For the text-containing cell, return its midpoint in (x, y) coordinate format. 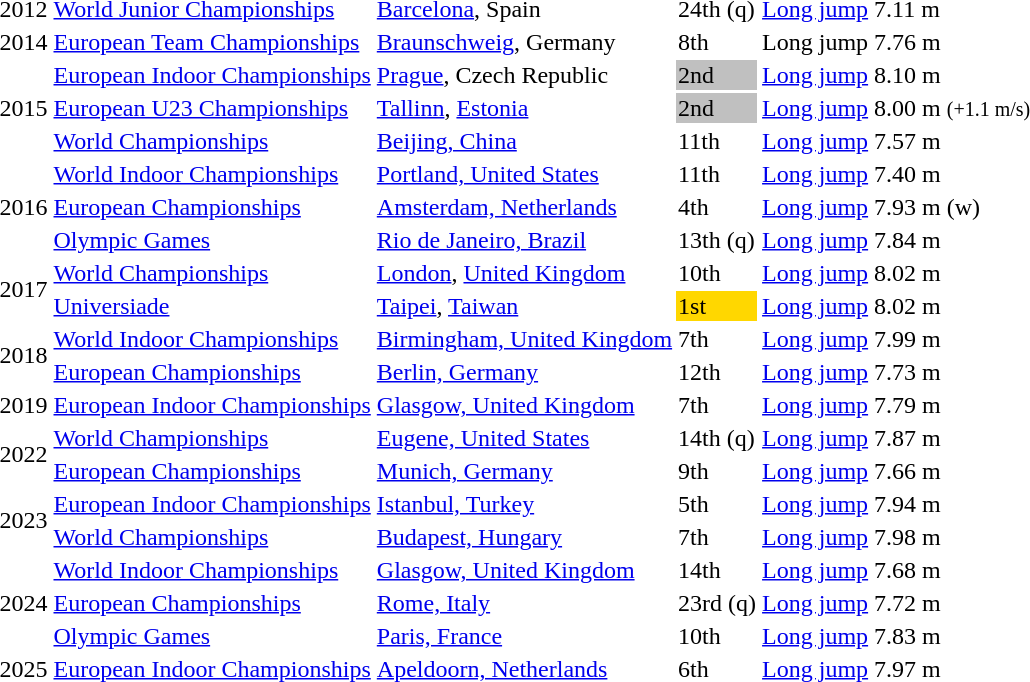
Tallinn, Estonia (524, 108)
European Team Championships (212, 42)
Amsterdam, Netherlands (524, 207)
Paris, France (524, 636)
Universiade (212, 306)
Portland, United States (524, 174)
14th (q) (718, 438)
8th (718, 42)
Rome, Italy (524, 603)
Istanbul, Turkey (524, 504)
Birmingham, United Kingdom (524, 339)
23rd (q) (718, 603)
London, United Kingdom (524, 273)
Berlin, Germany (524, 372)
Braunschweig, Germany (524, 42)
5th (718, 504)
Eugene, United States (524, 438)
Munich, Germany (524, 471)
13th (q) (718, 240)
12th (718, 372)
Budapest, Hungary (524, 537)
Rio de Janeiro, Brazil (524, 240)
1st (718, 306)
9th (718, 471)
Beijing, China (524, 141)
European U23 Championships (212, 108)
Taipei, Taiwan (524, 306)
14th (718, 570)
4th (718, 207)
Prague, Czech Republic (524, 75)
